Pinpoint the cell where the given text exists, returning its [X, Y] midpoint coordinate. 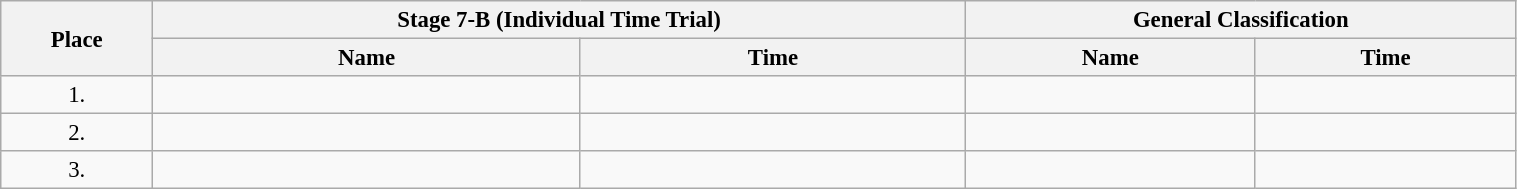
2. [77, 133]
Place [77, 38]
General Classification [1242, 20]
3. [77, 170]
Stage 7-B (Individual Time Trial) [560, 20]
1. [77, 95]
